For the text-containing cell, return its midpoint in (x, y) coordinate format. 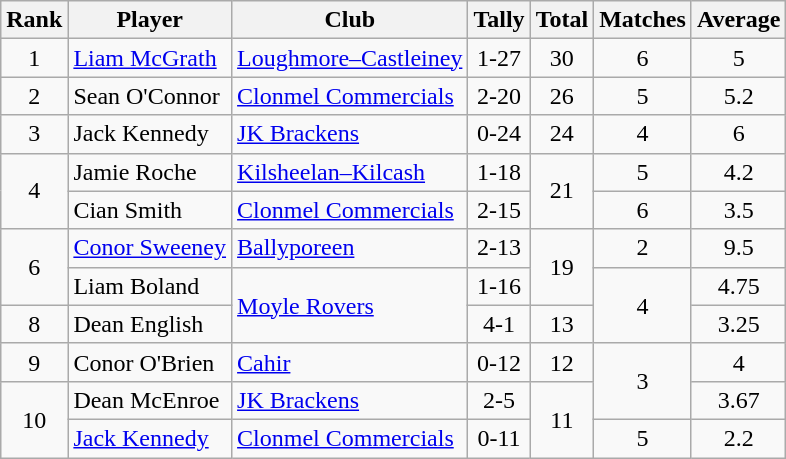
Rank (34, 20)
13 (562, 324)
8 (34, 324)
1-18 (499, 172)
0-24 (499, 134)
21 (562, 191)
2-15 (499, 210)
3.25 (738, 324)
10 (34, 419)
Kilsheelan–Kilcash (350, 172)
Cahir (350, 362)
3.67 (738, 400)
12 (562, 362)
11 (562, 419)
Conor O'Brien (150, 362)
Liam Boland (150, 286)
1-27 (499, 58)
2-5 (499, 400)
1 (34, 58)
9 (34, 362)
3.5 (738, 210)
Liam McGrath (150, 58)
Cian Smith (150, 210)
Loughmore–Castleiney (350, 58)
Ballyporeen (350, 248)
Player (150, 20)
4.75 (738, 286)
2-13 (499, 248)
Matches (643, 20)
Total (562, 20)
Tally (499, 20)
9.5 (738, 248)
19 (562, 267)
Conor Sweeney (150, 248)
Dean McEnroe (150, 400)
4.2 (738, 172)
0-12 (499, 362)
26 (562, 96)
1-16 (499, 286)
Dean English (150, 324)
24 (562, 134)
Jamie Roche (150, 172)
2.2 (738, 438)
Club (350, 20)
0-11 (499, 438)
4-1 (499, 324)
Moyle Rovers (350, 305)
Sean O'Connor (150, 96)
30 (562, 58)
2-20 (499, 96)
Average (738, 20)
5.2 (738, 96)
